Provide the [X, Y] coordinate of the cell's center where the given text is located.  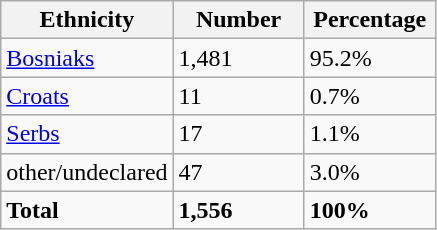
Number [238, 20]
Bosniaks [87, 58]
0.7% [370, 96]
Ethnicity [87, 20]
1,481 [238, 58]
100% [370, 210]
3.0% [370, 172]
Croats [87, 96]
1,556 [238, 210]
Total [87, 210]
Serbs [87, 134]
17 [238, 134]
47 [238, 172]
other/undeclared [87, 172]
Percentage [370, 20]
1.1% [370, 134]
95.2% [370, 58]
11 [238, 96]
